Pinpoint the cell where the given text exists, returning its (X, Y) midpoint coordinate. 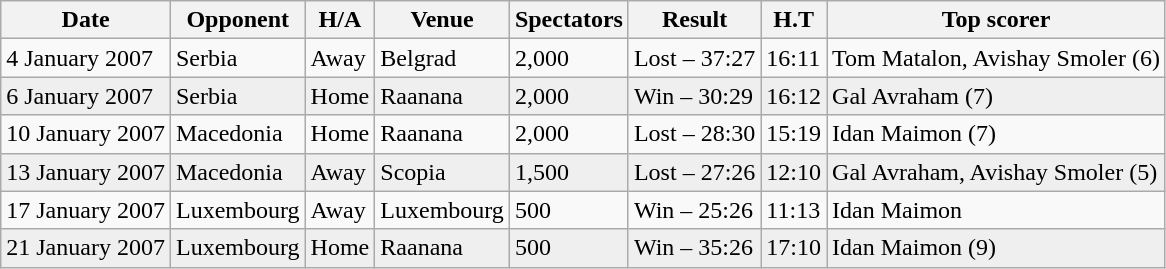
12:10 (794, 172)
Opponent (238, 20)
H.T (794, 20)
Win – 30:29 (694, 96)
21 January 2007 (86, 248)
16:11 (794, 58)
6 January 2007 (86, 96)
Top scorer (996, 20)
11:13 (794, 210)
17:10 (794, 248)
Win – 35:26 (694, 248)
Date (86, 20)
Idan Maimon (9) (996, 248)
Lost – 28:30 (694, 134)
4 January 2007 (86, 58)
Lost – 27:26 (694, 172)
Venue (442, 20)
Tom Matalon, Avishay Smoler (6) (996, 58)
Scopia (442, 172)
Gal Avraham, Avishay Smoler (5) (996, 172)
Idan Maimon (996, 210)
Result (694, 20)
1,500 (568, 172)
H/A (340, 20)
Win – 25:26 (694, 210)
Lost – 37:27 (694, 58)
17 January 2007 (86, 210)
13 January 2007 (86, 172)
15:19 (794, 134)
Gal Avraham (7) (996, 96)
16:12 (794, 96)
Belgrad (442, 58)
10 January 2007 (86, 134)
Idan Maimon (7) (996, 134)
Spectators (568, 20)
